Scan for the cell matching the given text and deliver its (X, Y) coordinate at center. 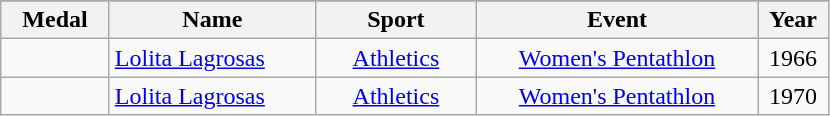
Year (794, 20)
Sport (396, 20)
1966 (794, 58)
Name (212, 20)
Event (616, 20)
1970 (794, 96)
Medal (56, 20)
